Identify which cell holds the provided text, then report its [x, y] central coordinate. 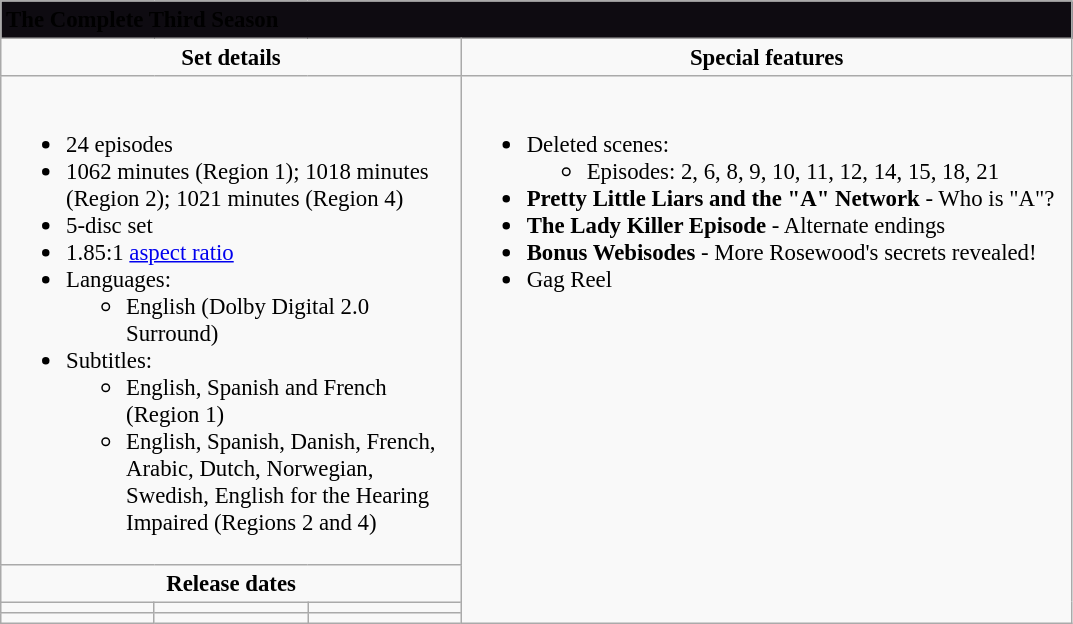
The Complete Third Season [536, 20]
Release dates [232, 583]
Set details [232, 58]
Special features [766, 58]
